Capture the cell that displays the provided text and extract its [X, Y] central coordinate. 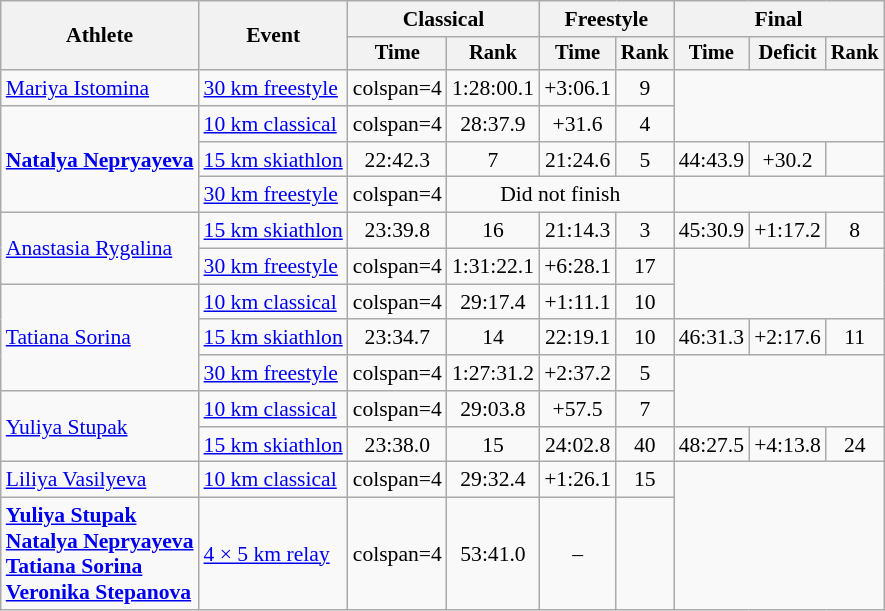
11 [855, 338]
45:30.9 [712, 231]
4 × 5 km relay [274, 554]
1:27:31.2 [493, 373]
+2:17.6 [788, 338]
28:37.9 [493, 124]
Final [779, 19]
+1:26.1 [578, 480]
+1:17.2 [788, 231]
16 [493, 231]
Freestyle [606, 19]
3 [645, 231]
40 [645, 445]
Classical [444, 19]
+2:37.2 [578, 373]
+3:06.1 [578, 88]
29:32.4 [493, 480]
Liliya Vasilyeva [100, 480]
24 [855, 445]
22:42.3 [398, 160]
23:39.8 [398, 231]
– [578, 554]
+57.5 [578, 409]
9 [645, 88]
8 [855, 231]
+6:28.1 [578, 267]
+30.2 [788, 160]
1:31:22.1 [493, 267]
Mariya Istomina [100, 88]
Athlete [100, 36]
48:27.5 [712, 445]
22:19.1 [578, 338]
+31.6 [578, 124]
Yuliya Stupak [100, 426]
14 [493, 338]
Tatiana Sorina [100, 338]
29:03.8 [493, 409]
+4:13.8 [788, 445]
Yuliya StupakNatalya NepryayevaTatiana SorinaVeronika Stepanova [100, 554]
Deficit [788, 54]
24:02.8 [578, 445]
23:38.0 [398, 445]
23:34.7 [398, 338]
29:17.4 [493, 302]
46:31.3 [712, 338]
53:41.0 [493, 554]
21:14.3 [578, 231]
Did not finish [560, 195]
4 [645, 124]
Event [274, 36]
44:43.9 [712, 160]
21:24.6 [578, 160]
17 [645, 267]
Anastasia Rygalina [100, 248]
Natalya Nepryayeva [100, 160]
+1:11.1 [578, 302]
1:28:00.1 [493, 88]
